Identify which cell holds the provided text, then report its [X, Y] central coordinate. 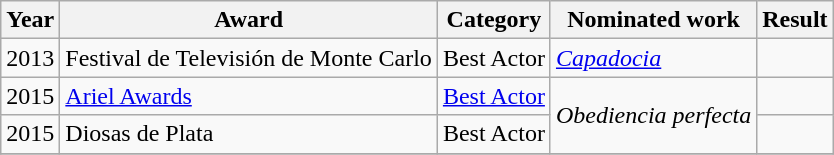
Result [795, 20]
Year [30, 20]
Nominated work [653, 20]
Category [494, 20]
Diosas de Plata [249, 134]
Festival de Televisión de Monte Carlo [249, 58]
Ariel Awards [249, 96]
Award [249, 20]
Obediencia perfecta [653, 115]
Capadocia [653, 58]
2013 [30, 58]
